Identify which cell holds the provided text, then report its [x, y] central coordinate. 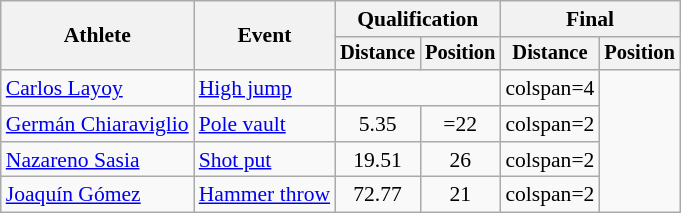
Event [264, 36]
Shot put [264, 160]
19.51 [378, 160]
colspan=4 [550, 88]
72.77 [378, 195]
Carlos Layoy [98, 88]
Nazareno Sasia [98, 160]
5.35 [378, 124]
Final [590, 19]
Hammer throw [264, 195]
=22 [460, 124]
26 [460, 160]
High jump [264, 88]
Joaquín Gómez [98, 195]
Germán Chiaraviglio [98, 124]
Pole vault [264, 124]
Qualification [418, 19]
Athlete [98, 36]
21 [460, 195]
